Search for the cell housing the specified text and yield its [x, y] center coordinate. 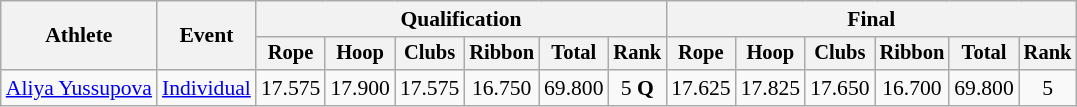
5 [1048, 88]
16.750 [502, 88]
Final [871, 19]
17.900 [360, 88]
17.650 [840, 88]
Individual [206, 88]
Event [206, 36]
5 Q [638, 88]
Athlete [79, 36]
Aliya Yussupova [79, 88]
17.825 [770, 88]
16.700 [912, 88]
Qualification [461, 19]
17.625 [700, 88]
